Search for the cell housing the specified text and yield its (X, Y) center coordinate. 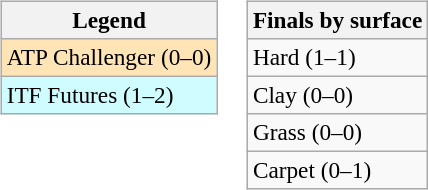
Clay (0–0) (337, 95)
ITF Futures (1–2) (108, 95)
Grass (0–0) (337, 133)
Legend (108, 20)
Hard (1–1) (337, 57)
ATP Challenger (0–0) (108, 57)
Carpet (0–1) (337, 171)
Finals by surface (337, 20)
